Scan for the cell matching the given text and deliver its (x, y) coordinate at center. 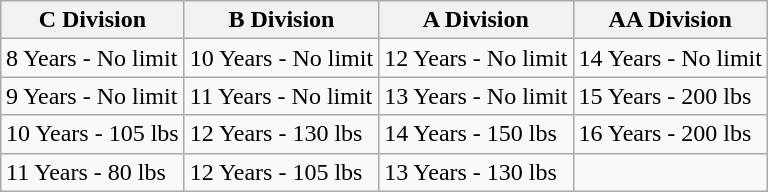
14 Years - No limit (670, 58)
B Division (281, 20)
11 Years - No limit (281, 96)
12 Years - 105 lbs (281, 172)
16 Years - 200 lbs (670, 134)
14 Years - 150 lbs (476, 134)
10 Years - No limit (281, 58)
AA Division (670, 20)
A Division (476, 20)
13 Years - No limit (476, 96)
11 Years - 80 lbs (92, 172)
12 Years - No limit (476, 58)
8 Years - No limit (92, 58)
13 Years - 130 lbs (476, 172)
15 Years - 200 lbs (670, 96)
9 Years - No limit (92, 96)
10 Years - 105 lbs (92, 134)
C Division (92, 20)
12 Years - 130 lbs (281, 134)
